Output the [X, Y] coordinate of the center of the cell containing the given text.  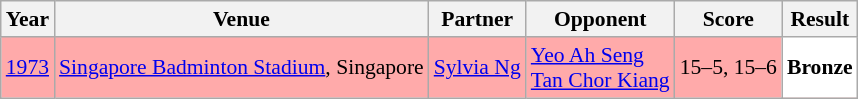
Yeo Ah Seng Tan Chor Kiang [600, 68]
Singapore Badminton Stadium, Singapore [242, 68]
Venue [242, 19]
Partner [478, 19]
Bronze [820, 68]
1973 [28, 68]
15–5, 15–6 [728, 68]
Sylvia Ng [478, 68]
Score [728, 19]
Result [820, 19]
Opponent [600, 19]
Year [28, 19]
